Provide the [x, y] coordinate of the cell's center where the given text is located.  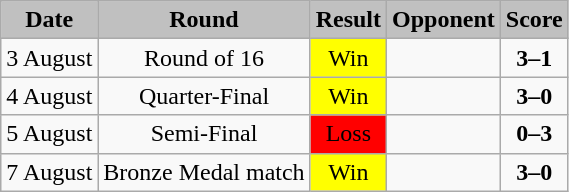
3–1 [534, 58]
3 August [50, 58]
7 August [50, 172]
5 August [50, 134]
Semi-Final [204, 134]
Round [204, 20]
0–3 [534, 134]
Quarter-Final [204, 96]
Date [50, 20]
Round of 16 [204, 58]
Bronze Medal match [204, 172]
Result [348, 20]
Loss [348, 134]
4 August [50, 96]
Score [534, 20]
Opponent [444, 20]
